Search for the cell housing the specified text and yield its (x, y) center coordinate. 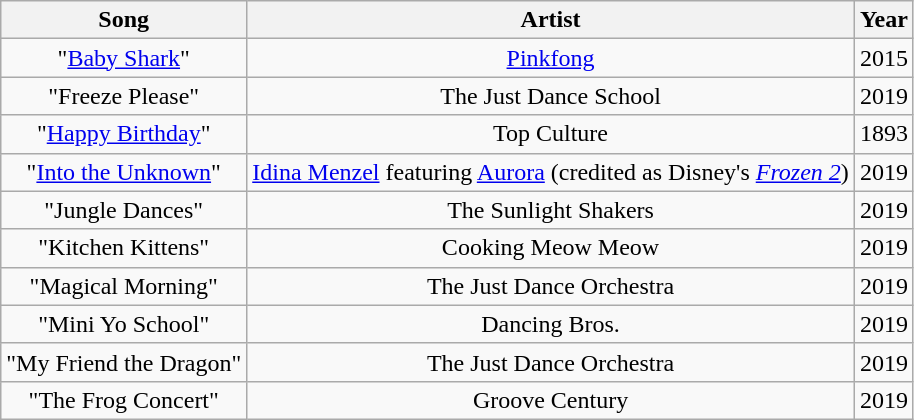
Idina Menzel featuring Aurora (credited as Disney's Frozen 2) (551, 172)
"Kitchen Kittens" (124, 248)
"Baby Shark" (124, 58)
The Sunlight Shakers (551, 210)
Dancing Bros. (551, 324)
Cooking Meow Meow (551, 248)
Year (884, 20)
"Into the Unknown" (124, 172)
Top Culture (551, 134)
"My Friend the Dragon" (124, 362)
"Jungle Dances" (124, 210)
Artist (551, 20)
"Magical Morning" (124, 286)
The Just Dance School (551, 96)
Pinkfong (551, 58)
1893 (884, 134)
"Mini Yo School" (124, 324)
Song (124, 20)
"The Frog Concert" (124, 400)
"Happy Birthday" (124, 134)
"Freeze Please" (124, 96)
Groove Century (551, 400)
2015 (884, 58)
